Find where the given text appears and provide that cell's center as (X, Y) coordinate. 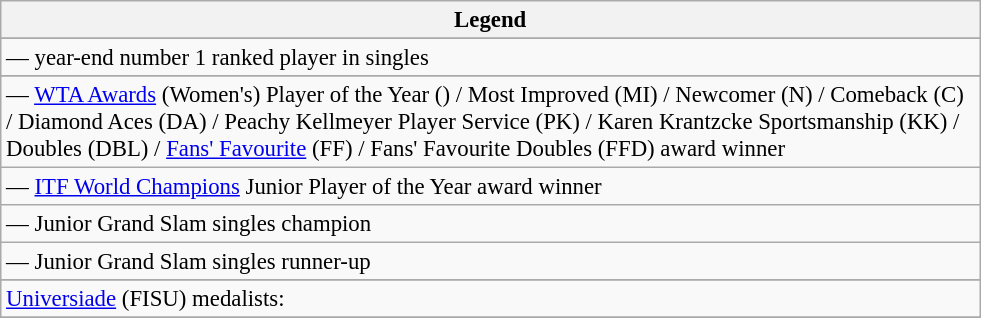
— ITF World Champions Junior Player of the Year award winner (490, 187)
— Junior Grand Slam singles champion (490, 224)
Universiade (FISU) medalists: (490, 299)
— year-end number 1 ranked player in singles (490, 58)
Legend (490, 20)
— Junior Grand Slam singles runner-up (490, 262)
